Extract the (x, y) coordinate from the center of the cell holding the provided text.  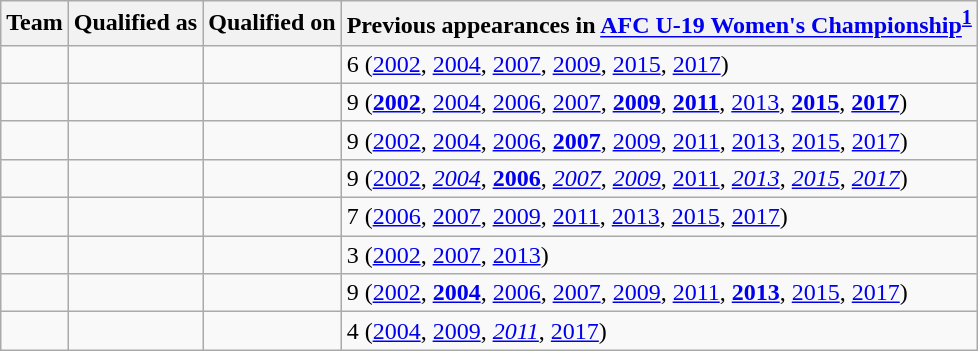
7 (2006, 2007, 2009, 2011, 2013, 2015, 2017) (659, 217)
6 (2002, 2004, 2007, 2009, 2015, 2017) (659, 64)
Team (35, 24)
Previous appearances in AFC U-19 Women's Championship1 (659, 24)
Qualified on (272, 24)
Qualified as (135, 24)
4 (2004, 2009, 2011, 2017) (659, 331)
3 (2002, 2007, 2013) (659, 255)
